For the text-containing cell, return its midpoint in (X, Y) coordinate format. 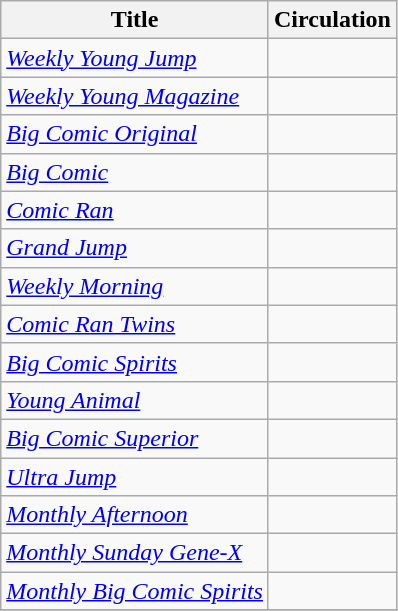
Weekly Young Magazine (135, 96)
Grand Jump (135, 248)
Comic Ran (135, 210)
Weekly Young Jump (135, 58)
Circulation (332, 20)
Big Comic Spirits (135, 362)
Young Animal (135, 400)
Comic Ran Twins (135, 324)
Big Comic Superior (135, 438)
Monthly Afternoon (135, 515)
Weekly Morning (135, 286)
Monthly Big Comic Spirits (135, 591)
Ultra Jump (135, 477)
Monthly Sunday Gene-X (135, 553)
Big Comic (135, 172)
Big Comic Original (135, 134)
Title (135, 20)
